Determine the (X, Y) coordinate at the center of the cell enclosing the given text.  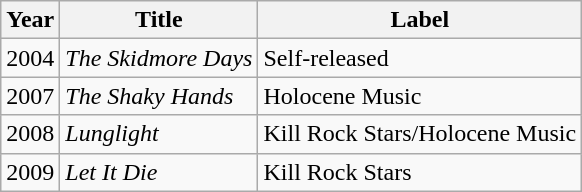
2007 (30, 96)
Lunglight (159, 134)
The Shaky Hands (159, 96)
Title (159, 20)
2008 (30, 134)
Kill Rock Stars/Holocene Music (420, 134)
Label (420, 20)
Let It Die (159, 172)
2004 (30, 58)
Self-released (420, 58)
Holocene Music (420, 96)
Kill Rock Stars (420, 172)
Year (30, 20)
2009 (30, 172)
The Skidmore Days (159, 58)
